From the cell containing the given text, extract its center point as (X, Y) coordinate. 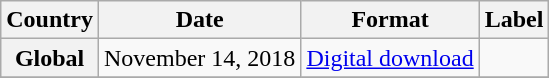
Format (390, 20)
Global (50, 58)
Label (514, 20)
Country (50, 20)
Date (199, 20)
November 14, 2018 (199, 58)
Digital download (390, 58)
